Detect which cell encompasses the target text, then output its [X, Y] center coordinate. 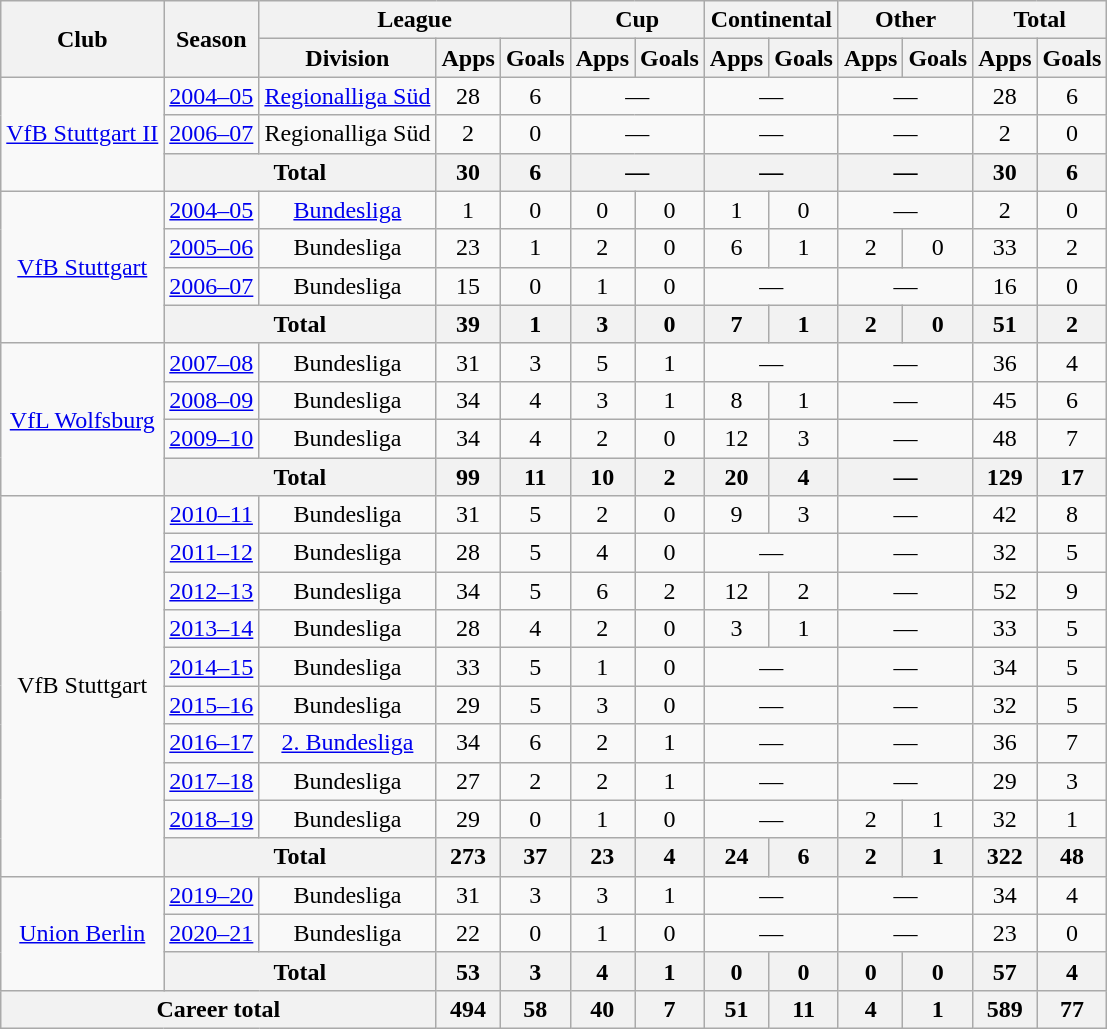
Career total [218, 1009]
58 [535, 1009]
Union Berlin [82, 933]
2017–18 [212, 781]
2010–11 [212, 515]
2013–14 [212, 629]
2015–16 [212, 705]
Cup [637, 20]
2012–13 [212, 591]
27 [468, 781]
2014–15 [212, 667]
2011–12 [212, 553]
2. Bundesliga [348, 743]
42 [1005, 515]
15 [468, 286]
2018–19 [212, 819]
Division [348, 58]
2009–10 [212, 438]
589 [1005, 1009]
273 [468, 857]
VfB Stuttgart II [82, 134]
2007–08 [212, 362]
2016–17 [212, 743]
322 [1005, 857]
22 [468, 933]
League [414, 20]
57 [1005, 971]
39 [468, 324]
37 [535, 857]
53 [468, 971]
2019–20 [212, 895]
VfL Wolfsburg [82, 419]
45 [1005, 400]
Season [212, 39]
17 [1072, 477]
40 [602, 1009]
77 [1072, 1009]
Club [82, 39]
16 [1005, 286]
2005–06 [212, 248]
20 [736, 477]
Other [905, 20]
24 [736, 857]
Continental [771, 20]
129 [1005, 477]
99 [468, 477]
52 [1005, 591]
2008–09 [212, 400]
2020–21 [212, 933]
494 [468, 1009]
10 [602, 477]
